Extract the [X, Y] coordinate from the center of the cell holding the provided text.  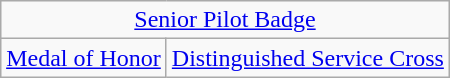
Distinguished Service Cross [308, 58]
Medal of Honor [84, 58]
Senior Pilot Badge [226, 20]
